Return [X, Y] of the center of cell containing provided text 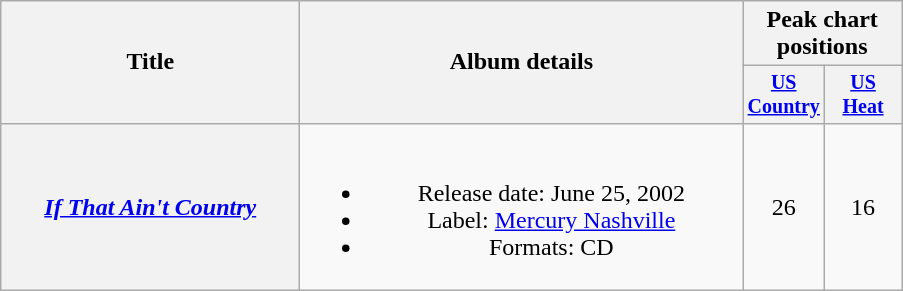
16 [864, 206]
US Heat [864, 94]
Album details [522, 62]
Title [150, 62]
Peak chartpositions [822, 34]
US Country [784, 94]
Release date: June 25, 2002Label: Mercury NashvilleFormats: CD [522, 206]
26 [784, 206]
If That Ain't Country [150, 206]
